Extract the (x, y) coordinate from the center of the cell holding the provided text.  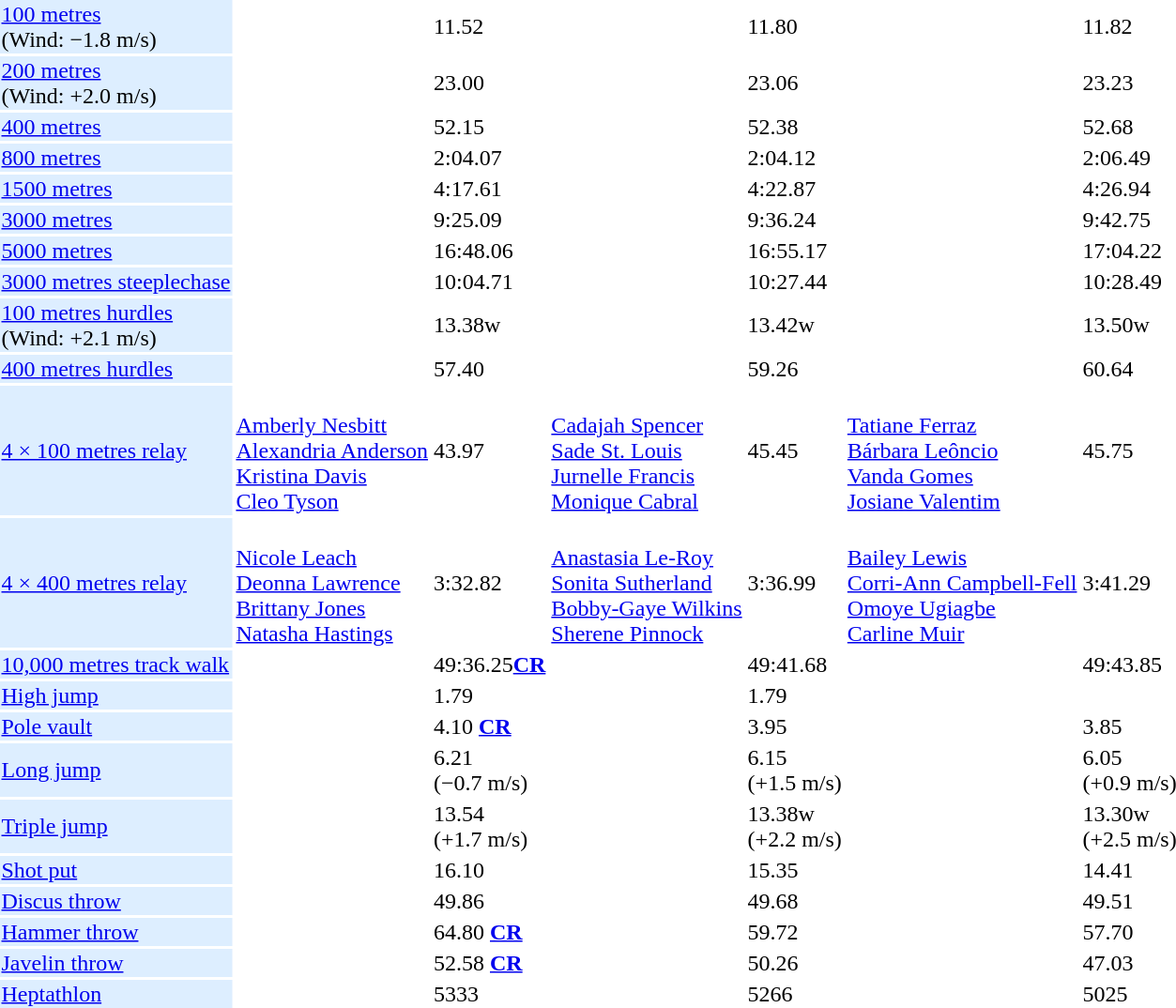
10:27.44 (794, 282)
3000 metres steeplechase (116, 282)
4:22.87 (794, 189)
3:36.99 (794, 583)
10:04.71 (490, 282)
2:04.07 (490, 158)
400 metres hurdles (116, 369)
16.10 (490, 870)
3:32.82 (490, 583)
Triple jump (116, 826)
13.54 (+1.7 m/s) (490, 826)
4 × 400 metres relay (116, 583)
23.00 (490, 83)
Heptathlon (116, 994)
Tatiane FerrazBárbara LeôncioVanda GomesJosiane Valentim (962, 451)
13.42w (794, 325)
49.86 (490, 901)
15.35 (794, 870)
6.21 (−0.7 m/s) (490, 770)
45.45 (794, 451)
13.38w (490, 325)
59.72 (794, 932)
23.06 (794, 83)
52.38 (794, 127)
Long jump (116, 770)
Hammer throw (116, 932)
10,000 metres track walk (116, 664)
Pole vault (116, 726)
Cadajah SpencerSade St. LouisJurnelle FrancisMonique Cabral (647, 451)
3.95 (794, 726)
13.38w (+2.2 m/s) (794, 826)
50.26 (794, 963)
59.26 (794, 369)
16:55.17 (794, 251)
3000 metres (116, 220)
49:41.68 (794, 664)
5000 metres (116, 251)
9:25.09 (490, 220)
4 × 100 metres relay (116, 451)
Discus throw (116, 901)
52.58 CR (490, 963)
High jump (116, 695)
Javelin throw (116, 963)
100 metres(Wind: −1.8 m/s) (116, 26)
11.52 (490, 26)
Anastasia Le-RoySonita SutherlandBobby-Gaye WilkinsSherene Pinnock (647, 583)
64.80 CR (490, 932)
1500 metres (116, 189)
200 metres(Wind: +2.0 m/s) (116, 83)
49.68 (794, 901)
Amberly NesbittAlexandria AndersonKristina DavisCleo Tyson (332, 451)
49:36.25CR (490, 664)
Shot put (116, 870)
400 metres (116, 127)
5266 (794, 994)
800 metres (116, 158)
9:36.24 (794, 220)
4:17.61 (490, 189)
43.97 (490, 451)
2:04.12 (794, 158)
11.80 (794, 26)
Bailey LewisCorri-Ann Campbell-FellOmoye UgiagbeCarline Muir (962, 583)
6.15 (+1.5 m/s) (794, 770)
52.15 (490, 127)
Nicole LeachDeonna LawrenceBrittany JonesNatasha Hastings (332, 583)
16:48.06 (490, 251)
4.10 CR (490, 726)
57.40 (490, 369)
5333 (490, 994)
100 metres hurdles (Wind: +2.1 m/s) (116, 325)
